Return the (x, y) coordinate for the center point of the cell that contains the specified text.  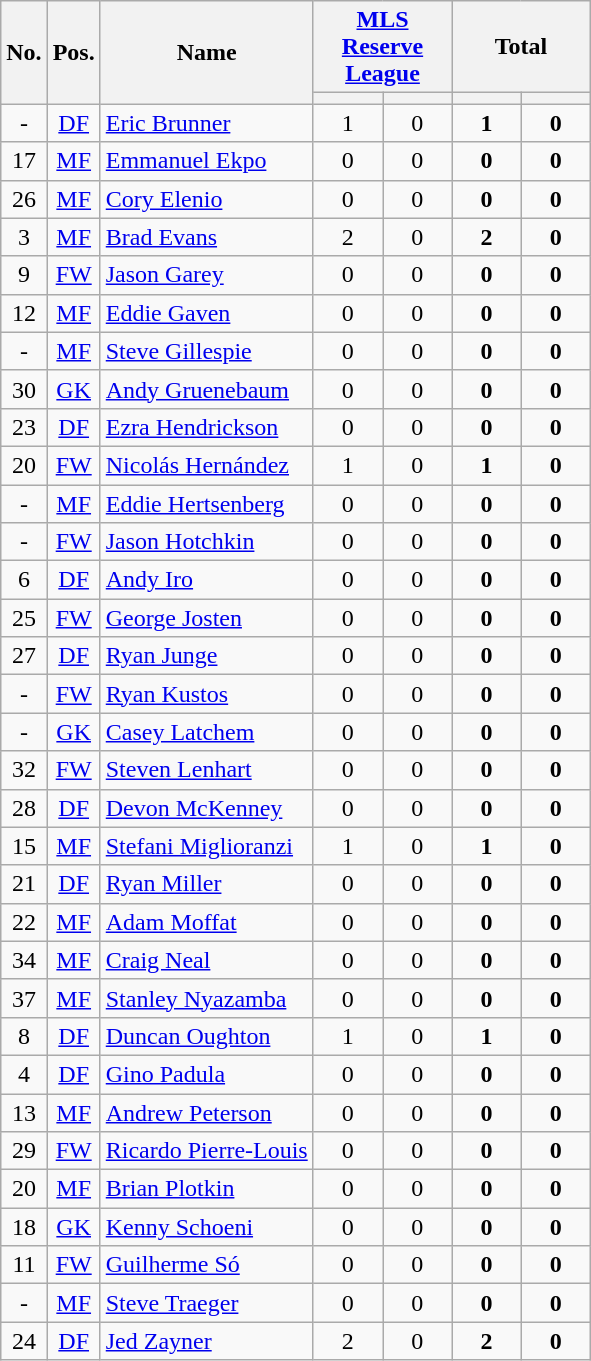
Devon McKenney (206, 808)
Total (522, 47)
25 (24, 618)
Name (206, 52)
Steve Gillespie (206, 351)
Steve Traeger (206, 1303)
17 (24, 161)
Andy Iro (206, 580)
Adam Moffat (206, 922)
34 (24, 960)
Ryan Kustos (206, 694)
Emmanuel Ekpo (206, 161)
13 (24, 1113)
32 (24, 770)
18 (24, 1227)
4 (24, 1074)
Jason Garey (206, 275)
Jason Hotchkin (206, 542)
Stefani Miglioranzi (206, 846)
9 (24, 275)
6 (24, 580)
23 (24, 427)
Brian Plotkin (206, 1189)
Andy Gruenebaum (206, 389)
12 (24, 313)
Kenny Schoeni (206, 1227)
Nicolás Hernández (206, 465)
30 (24, 389)
27 (24, 656)
Eric Brunner (206, 123)
15 (24, 846)
Ezra Hendrickson (206, 427)
Ryan Miller (206, 884)
Ricardo Pierre-Louis (206, 1151)
Stanley Nyazamba (206, 998)
Cory Elenio (206, 199)
Andrew Peterson (206, 1113)
George Josten (206, 618)
Gino Padula (206, 1074)
8 (24, 1036)
Steven Lenhart (206, 770)
Jed Zayner (206, 1341)
Guilherme Só (206, 1265)
Casey Latchem (206, 732)
Craig Neal (206, 960)
29 (24, 1151)
No. (24, 52)
Eddie Hertsenberg (206, 503)
26 (24, 199)
28 (24, 808)
Pos. (74, 52)
Duncan Oughton (206, 1036)
Eddie Gaven (206, 313)
24 (24, 1341)
3 (24, 237)
Brad Evans (206, 237)
37 (24, 998)
MLS Reserve League (382, 47)
11 (24, 1265)
Ryan Junge (206, 656)
22 (24, 922)
21 (24, 884)
